Extract the (x, y) coordinate from the center of the cell holding the provided text.  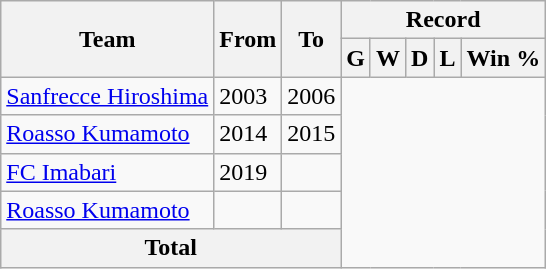
Win % (504, 58)
To (312, 39)
L (448, 58)
Record (444, 20)
Team (108, 39)
G (356, 58)
2015 (312, 134)
D (420, 58)
Total (171, 248)
2019 (248, 172)
From (248, 39)
W (388, 58)
2006 (312, 96)
2003 (248, 96)
Sanfrecce Hiroshima (108, 96)
FC Imabari (108, 172)
2014 (248, 134)
